For the text-containing cell, return its midpoint in [X, Y] coordinate format. 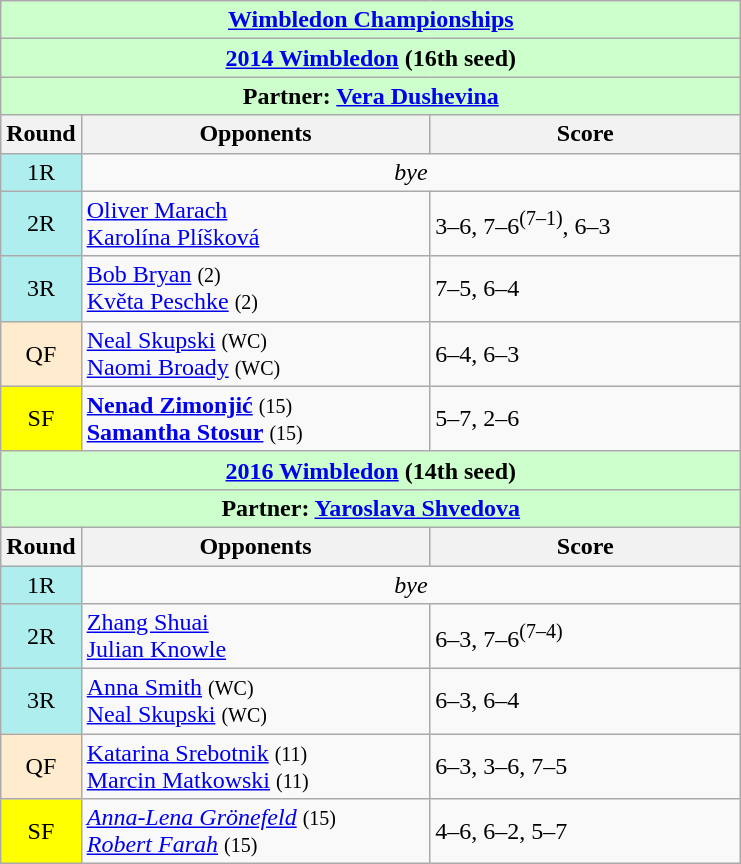
4–6, 6–2, 5–7 [586, 832]
Partner: Yaroslava Shvedova [371, 508]
Nenad Zimonjić (15) Samantha Stosur (15) [256, 418]
Katarina Srebotnik (11) Marcin Matkowski (11) [256, 766]
Partner: Vera Dushevina [371, 96]
Zhang Shuai Julian Knowle [256, 636]
6–4, 6–3 [586, 354]
Bob Bryan (2) Květa Peschke (2) [256, 288]
6–3, 3–6, 7–5 [586, 766]
Oliver Marach Karolína Plíšková [256, 224]
Anna-Lena Grönefeld (15) Robert Farah (15) [256, 832]
6–3, 7–6(7–4) [586, 636]
Wimbledon Championships [371, 20]
2016 Wimbledon (14th seed) [371, 470]
6–3, 6–4 [586, 702]
Neal Skupski (WC) Naomi Broady (WC) [256, 354]
5–7, 2–6 [586, 418]
Anna Smith (WC) Neal Skupski (WC) [256, 702]
7–5, 6–4 [586, 288]
3–6, 7–6(7–1), 6–3 [586, 224]
2014 Wimbledon (16th seed) [371, 58]
